From the cell containing the given text, extract its center point as [x, y] coordinate. 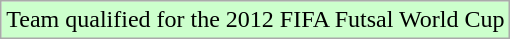
Team qualified for the 2012 FIFA Futsal World Cup [256, 20]
